Locate the cell with the specified text and output its [X, Y] center coordinate. 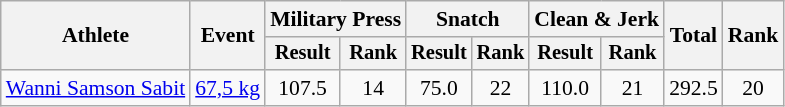
107.5 [302, 88]
21 [632, 88]
67,5 kg [228, 88]
292.5 [694, 88]
20 [754, 88]
110.0 [565, 88]
Snatch [468, 19]
75.0 [439, 88]
14 [373, 88]
Military Press [336, 19]
Event [228, 36]
Athlete [96, 36]
Total [694, 36]
Clean & Jerk [596, 19]
22 [501, 88]
Wanni Samson Sabit [96, 88]
